From the cell containing the given text, extract its center point as [x, y] coordinate. 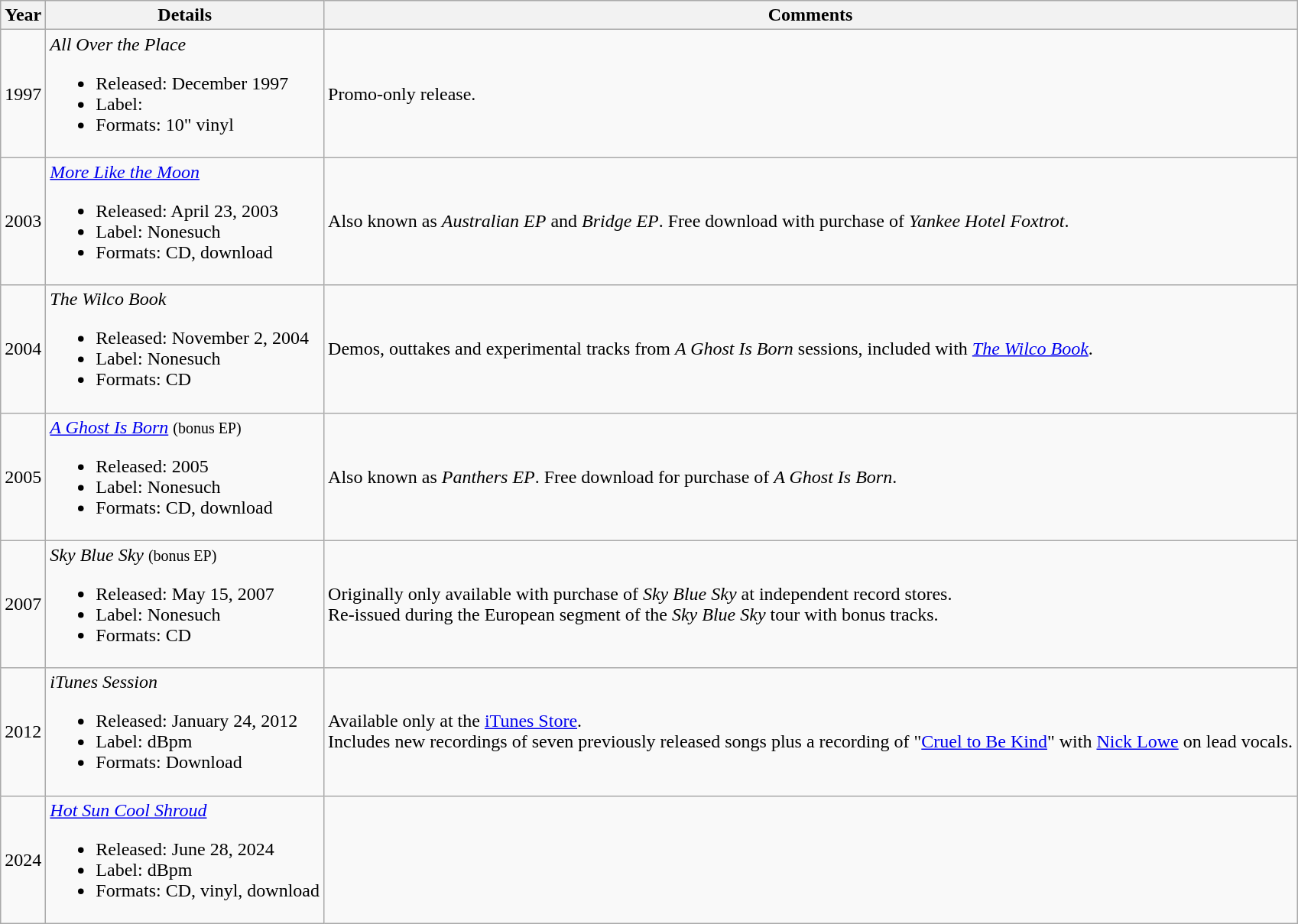
2003 [23, 222]
Comments [810, 15]
Year [23, 15]
2004 [23, 349]
Also known as Australian EP and Bridge EP. Free download with purchase of Yankee Hotel Foxtrot. [810, 222]
2024 [23, 859]
Also known as Panthers EP. Free download for purchase of A Ghost Is Born. [810, 477]
2005 [23, 477]
More Like the MoonReleased: April 23, 2003Label: NonesuchFormats: CD, download [185, 222]
The Wilco BookReleased: November 2, 2004Label: NonesuchFormats: CD [185, 349]
2012 [23, 732]
1997 [23, 93]
Demos, outtakes and experimental tracks from A Ghost Is Born sessions, included with The Wilco Book. [810, 349]
A Ghost Is Born (bonus EP)Released: 2005Label: NonesuchFormats: CD, download [185, 477]
Promo-only release. [810, 93]
Sky Blue Sky (bonus EP)Released: May 15, 2007Label: NonesuchFormats: CD [185, 604]
2007 [23, 604]
iTunes SessionReleased: January 24, 2012Label: dBpmFormats: Download [185, 732]
Hot Sun Cool ShroudReleased: June 28, 2024Label: dBpmFormats: CD, vinyl, download [185, 859]
All Over the PlaceReleased: December 1997Label:Formats: 10" vinyl [185, 93]
Details [185, 15]
